Output the (x, y) coordinate of the center of the cell containing the given text.  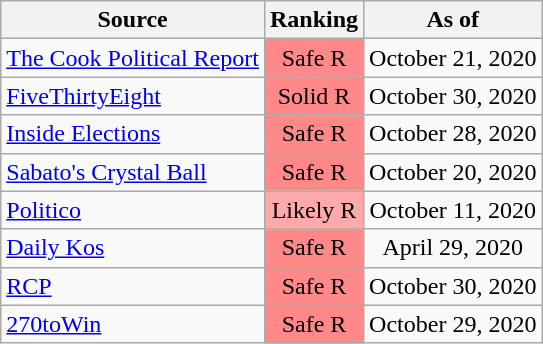
October 29, 2020 (453, 324)
FiveThirtyEight (133, 96)
October 21, 2020 (453, 58)
The Cook Political Report (133, 58)
As of (453, 20)
Daily Kos (133, 248)
270toWin (133, 324)
Politico (133, 210)
Sabato's Crystal Ball (133, 172)
April 29, 2020 (453, 248)
Ranking (314, 20)
Source (133, 20)
October 11, 2020 (453, 210)
Likely R (314, 210)
RCP (133, 286)
October 20, 2020 (453, 172)
October 28, 2020 (453, 134)
Solid R (314, 96)
Inside Elections (133, 134)
